Identify which cell holds the provided text, then report its (X, Y) central coordinate. 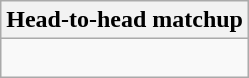
Head-to-head matchup (125, 20)
